Pinpoint the cell where the given text exists, returning its [x, y] midpoint coordinate. 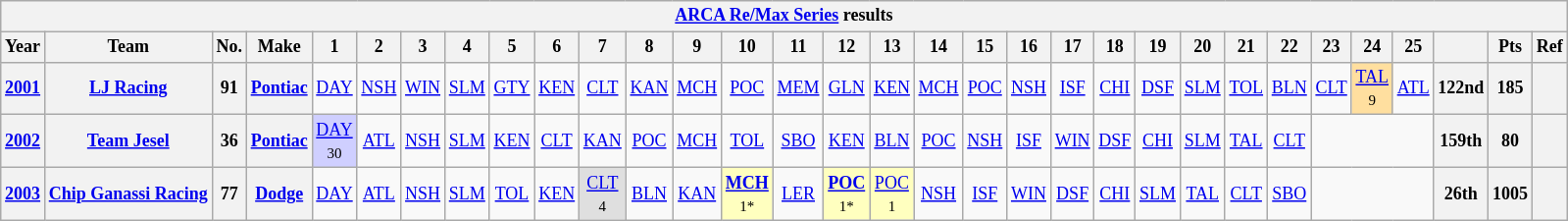
2 [379, 47]
GLN [847, 88]
1 [334, 47]
LER [798, 193]
LJ Racing [127, 88]
GTY [512, 88]
13 [892, 47]
2003 [24, 193]
MCH1* [747, 193]
17 [1073, 47]
21 [1245, 47]
18 [1115, 47]
ARCA Re/Max Series results [784, 16]
15 [985, 47]
Dodge [278, 193]
4 [467, 47]
14 [938, 47]
12 [847, 47]
3 [424, 47]
24 [1372, 47]
2001 [24, 88]
26th [1461, 193]
9 [697, 47]
Year [24, 47]
22 [1289, 47]
19 [1158, 47]
11 [798, 47]
1005 [1510, 193]
MEM [798, 88]
DAY30 [334, 141]
Ref [1549, 47]
No. [229, 47]
36 [229, 141]
Pts [1510, 47]
122nd [1461, 88]
185 [1510, 88]
8 [649, 47]
Team [127, 47]
20 [1202, 47]
25 [1413, 47]
2002 [24, 141]
TAL9 [1372, 88]
CLT4 [602, 193]
POC1* [847, 193]
6 [557, 47]
Chip Ganassi Racing [127, 193]
159th [1461, 141]
7 [602, 47]
23 [1332, 47]
POC1 [892, 193]
91 [229, 88]
10 [747, 47]
77 [229, 193]
Make [278, 47]
Team Jesel [127, 141]
16 [1030, 47]
80 [1510, 141]
5 [512, 47]
